Determine the [X, Y] coordinate at the center of the cell enclosing the given text.  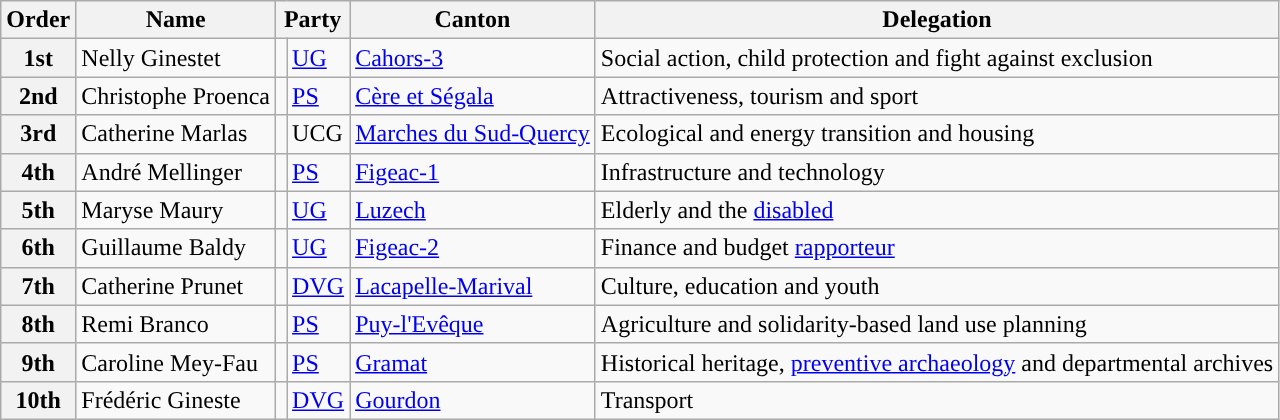
Maryse Maury [176, 210]
Nelly Ginestet [176, 58]
Figeac-1 [473, 172]
6th [38, 248]
André Mellinger [176, 172]
Christophe Proenca [176, 96]
Finance and budget rapporteur [936, 248]
Marches du Sud-Quercy [473, 134]
Name [176, 20]
Attractiveness, tourism and sport [936, 96]
Agriculture and solidarity-based land use planning [936, 324]
Transport [936, 400]
2nd [38, 96]
Elderly and the disabled [936, 210]
Gourdon [473, 400]
UCG [318, 134]
3rd [38, 134]
Catherine Prunet [176, 286]
Party [312, 20]
8th [38, 324]
Cahors-3 [473, 58]
Puy-l'Evêque [473, 324]
Cère et Ségala [473, 96]
Guillaume Baldy [176, 248]
5th [38, 210]
Frédéric Gineste [176, 400]
Delegation [936, 20]
Social action, child protection and fight against exclusion [936, 58]
Order [38, 20]
Historical heritage, preventive archaeology and departmental archives [936, 362]
Ecological and energy transition and housing [936, 134]
7th [38, 286]
Figeac-2 [473, 248]
Gramat [473, 362]
1st [38, 58]
Canton [473, 20]
Catherine Marlas [176, 134]
Remi Branco [176, 324]
Culture, education and youth [936, 286]
4th [38, 172]
9th [38, 362]
Caroline Mey-Fau [176, 362]
Lacapelle-Marival [473, 286]
Infrastructure and technology [936, 172]
Luzech [473, 210]
10th [38, 400]
